Capture the cell that displays the provided text and extract its (X, Y) central coordinate. 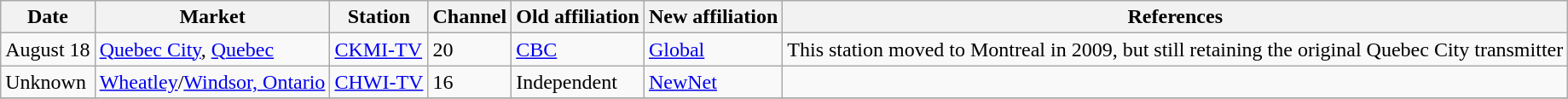
NewNet (713, 82)
Channel (470, 17)
CKMI-TV (379, 49)
Independent (578, 82)
New affiliation (713, 17)
CHWI-TV (379, 82)
Quebec City, Quebec (212, 49)
Old affiliation (578, 17)
20 (470, 49)
August 18 (48, 49)
CBC (578, 49)
Market (212, 17)
References (1175, 17)
Station (379, 17)
Wheatley/Windsor, Ontario (212, 82)
16 (470, 82)
Unknown (48, 82)
This station moved to Montreal in 2009, but still retaining the original Quebec City transmitter (1175, 49)
Global (713, 49)
Date (48, 17)
